Return [x, y] of the center of cell containing provided text 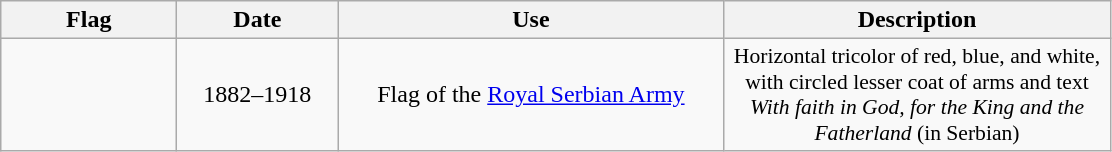
Flag [89, 20]
1882–1918 [258, 95]
Description [917, 20]
Date [258, 20]
Use [531, 20]
Flag of the Royal Serbian Army [531, 95]
